Scan for the cell matching the given text and deliver its [x, y] coordinate at center. 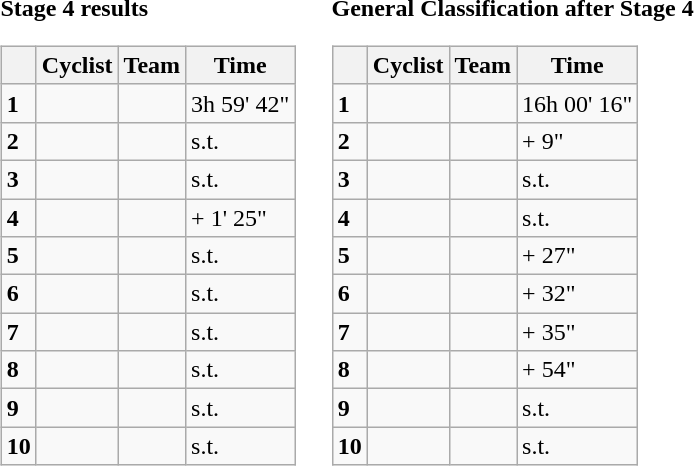
+ 27" [578, 256]
+ 1' 25" [240, 217]
+ 32" [578, 294]
16h 00' 16" [578, 103]
3h 59' 42" [240, 103]
+ 35" [578, 332]
+ 54" [578, 370]
+ 9" [578, 141]
